From the cell containing the given text, extract its center point as (X, Y) coordinate. 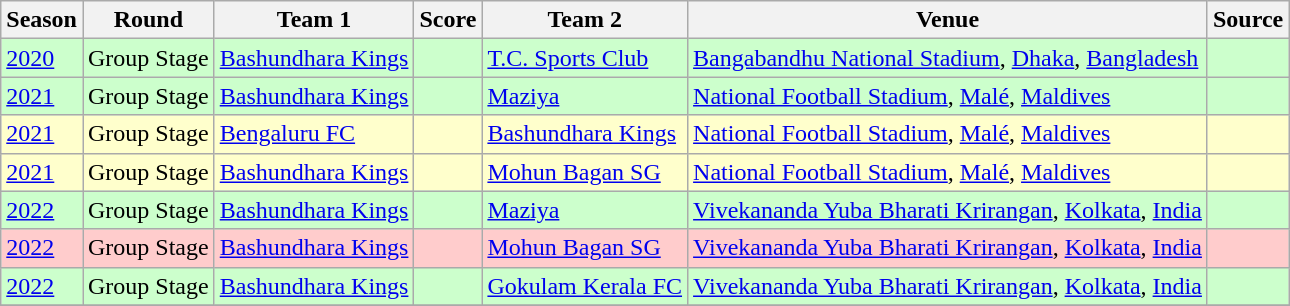
T.C. Sports Club (585, 58)
2020 (42, 58)
Bengaluru FC (314, 134)
Gokulam Kerala FC (585, 286)
Bangabandhu National Stadium, Dhaka, Bangladesh (948, 58)
Venue (948, 20)
Team 1 (314, 20)
Source (1248, 20)
Round (148, 20)
Score (448, 20)
Season (42, 20)
Team 2 (585, 20)
